Scan for the cell matching the given text and deliver its [x, y] coordinate at center. 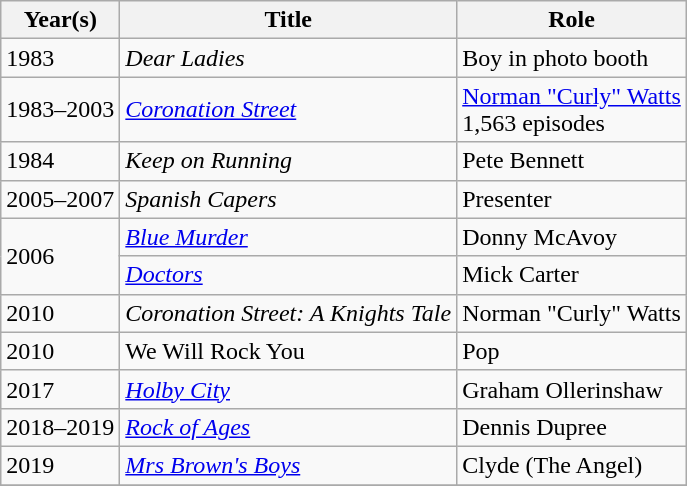
Clyde (The Angel) [572, 465]
2006 [60, 256]
1983–2003 [60, 110]
Rock of Ages [288, 427]
2019 [60, 465]
1983 [60, 58]
Keep on Running [288, 161]
Mrs Brown's Boys [288, 465]
We Will Rock You [288, 351]
Norman "Curly" Watts [572, 313]
Coronation Street: A Knights Tale [288, 313]
Pop [572, 351]
Year(s) [60, 20]
Coronation Street [288, 110]
Boy in photo booth [572, 58]
Blue Murder [288, 237]
Norman "Curly" Watts 1,563 episodes [572, 110]
Role [572, 20]
2017 [60, 389]
Title [288, 20]
Spanish Capers [288, 199]
2005–2007 [60, 199]
Doctors [288, 275]
Mick Carter [572, 275]
Dear Ladies [288, 58]
2018–2019 [60, 427]
Holby City [288, 389]
Donny McAvoy [572, 237]
Graham Ollerinshaw [572, 389]
1984 [60, 161]
Dennis Dupree [572, 427]
Pete Bennett [572, 161]
Presenter [572, 199]
